Provide the [X, Y] coordinate of the cell's center where the given text is located.  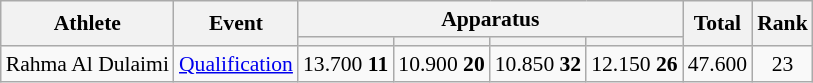
10.900 20 [441, 64]
Apparatus [490, 19]
Rank [782, 24]
Qualification [236, 64]
Athlete [88, 24]
12.150 26 [634, 64]
Total [718, 24]
Event [236, 24]
23 [782, 64]
47.600 [718, 64]
13.700 11 [346, 64]
Rahma Al Dulaimi [88, 64]
10.850 32 [538, 64]
